Determine the [x, y] coordinate at the center of the cell enclosing the given text.  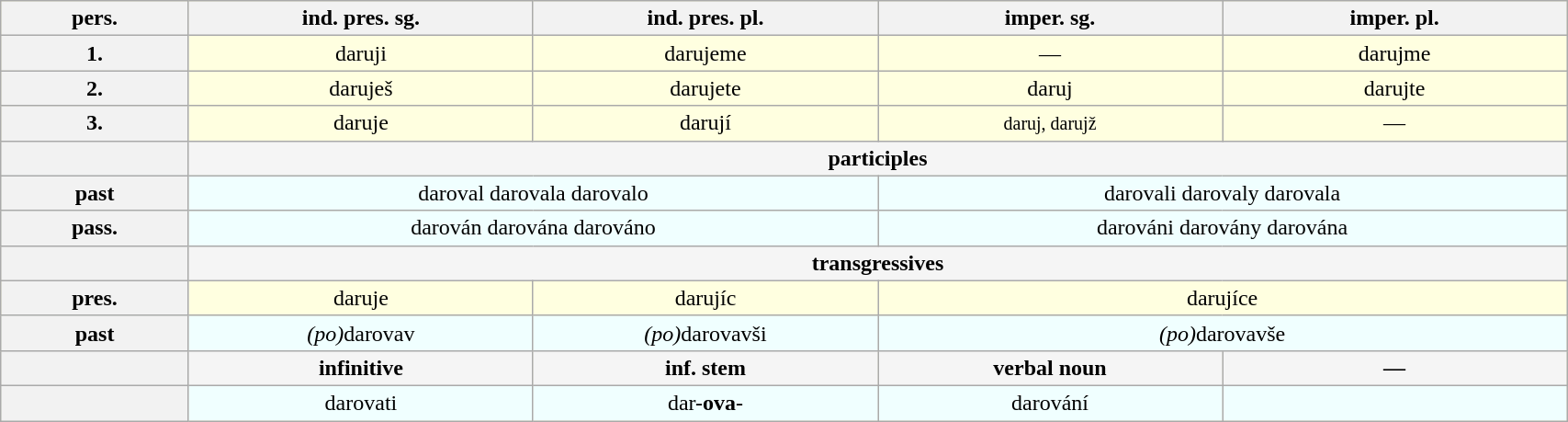
daruj, darujž [1051, 123]
verbal noun [1051, 368]
darováni darovány darována [1223, 228]
daruji [360, 53]
darován darována darováno [533, 228]
inf. stem [705, 368]
(po)darovavši [705, 333]
darujeme [705, 53]
pres. [96, 298]
darování [1051, 403]
(po)darovavše [1223, 333]
darujíce [1223, 298]
pass. [96, 228]
ind. pres. sg. [360, 18]
2. [96, 88]
darujme [1394, 53]
darujte [1394, 88]
infinitive [360, 368]
dar-ova- [705, 403]
daruješ [360, 88]
ind. pres. pl. [705, 18]
darujíc [705, 298]
darují [705, 123]
3. [96, 123]
pers. [96, 18]
participles [877, 158]
daroval darovala darovalo [533, 193]
(po)darovav [360, 333]
transgressives [877, 263]
darovali darovaly darovala [1223, 193]
darujete [705, 88]
1. [96, 53]
darovati [360, 403]
imper. sg. [1051, 18]
imper. pl. [1394, 18]
daruj [1051, 88]
